For the text-containing cell, return its midpoint in (X, Y) coordinate format. 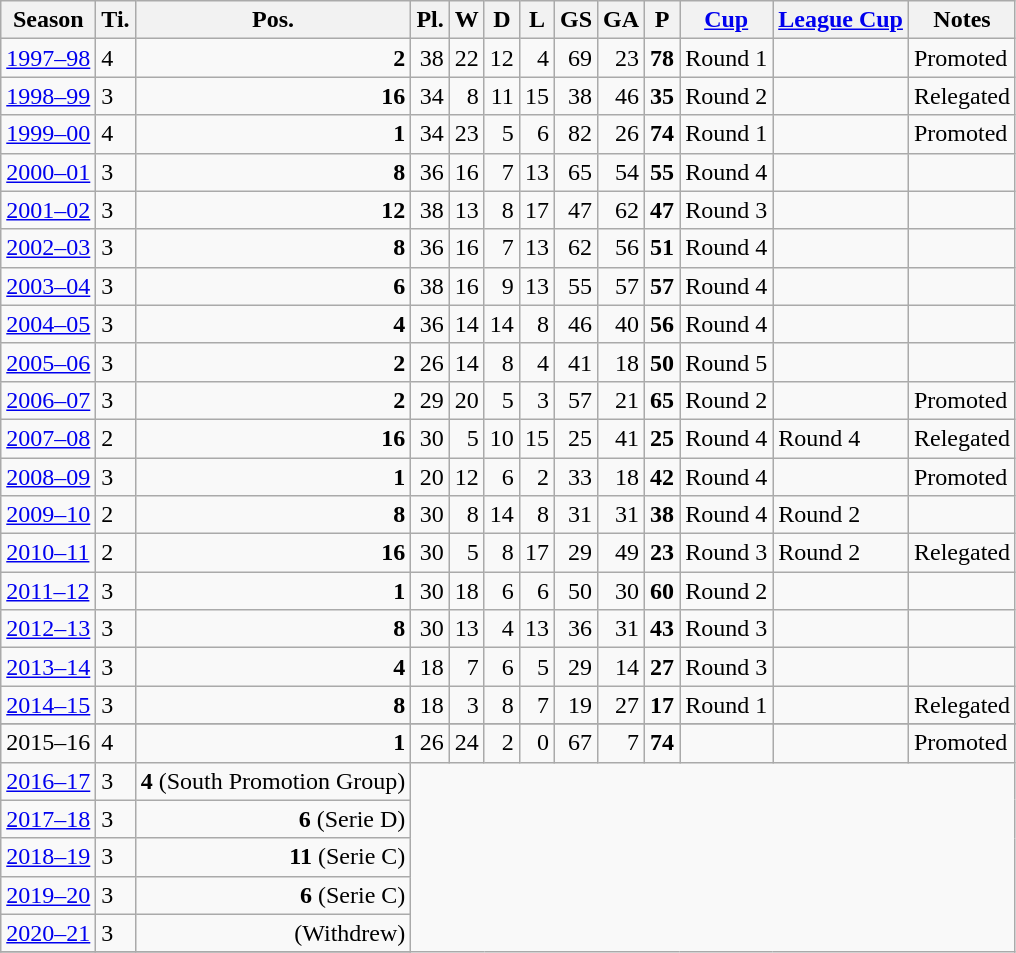
40 (622, 324)
49 (622, 553)
2005–06 (48, 362)
22 (466, 58)
9 (502, 286)
2000–01 (48, 172)
21 (622, 400)
2011–12 (48, 591)
78 (662, 58)
2002–03 (48, 248)
69 (576, 58)
Pl. (430, 20)
4 (South Promotion Group) (273, 781)
11 (Serie C) (273, 857)
2008–09 (48, 477)
2017–18 (48, 819)
10 (502, 438)
0 (536, 743)
82 (576, 134)
2020–21 (48, 933)
1997–98 (48, 58)
24 (466, 743)
2013–14 (48, 667)
2004–05 (48, 324)
43 (662, 629)
6 (Serie C) (273, 895)
P (662, 20)
2018–19 (48, 857)
(Withdrew) (273, 933)
60 (662, 591)
2003–04 (48, 286)
L (536, 20)
Pos. (273, 20)
GA (622, 20)
67 (576, 743)
1999–00 (48, 134)
2006–07 (48, 400)
54 (622, 172)
Cup (726, 20)
Round 5 (726, 362)
2014–15 (48, 705)
2001–02 (48, 210)
2015–16 (48, 743)
6 (Serie D) (273, 819)
33 (576, 477)
GS (576, 20)
2007–08 (48, 438)
Notes (962, 20)
51 (662, 248)
42 (662, 477)
W (466, 20)
11 (502, 96)
2009–10 (48, 515)
Season (48, 20)
2016–17 (48, 781)
2019–20 (48, 895)
35 (662, 96)
2012–13 (48, 629)
D (502, 20)
League Cup (841, 20)
19 (576, 705)
1998–99 (48, 96)
2010–11 (48, 553)
Ti. (116, 20)
